Determine the [x, y] coordinate at the center of the cell enclosing the given text.  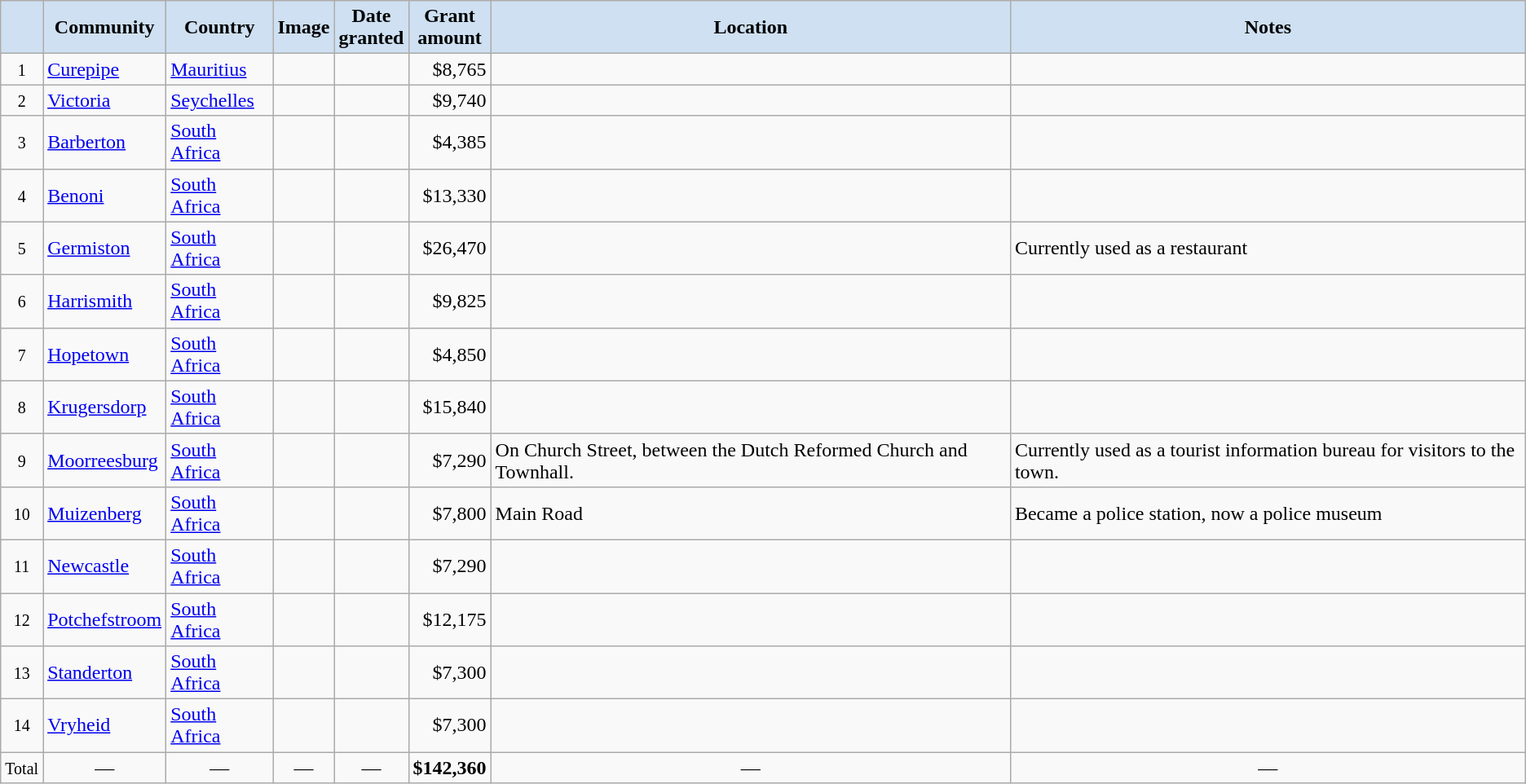
Community [104, 28]
$15,840 [450, 407]
$142,360 [450, 768]
2 [22, 100]
Became a police station, now a police museum [1268, 513]
Main Road [750, 513]
$4,850 [450, 354]
$9,825 [450, 302]
Currently used as a tourist information bureau for visitors to the town. [1268, 460]
4 [22, 196]
13 [22, 673]
7 [22, 354]
Standerton [104, 673]
8 [22, 407]
5 [22, 248]
Seychelles [220, 100]
Barberton [104, 142]
Krugersdorp [104, 407]
12 [22, 619]
14 [22, 725]
Vryheid [104, 725]
Notes [1268, 28]
9 [22, 460]
Benoni [104, 196]
Mauritius [220, 69]
Location [750, 28]
$8,765 [450, 69]
On Church Street, between the Dutch Reformed Church and Townhall. [750, 460]
6 [22, 302]
Germiston [104, 248]
$13,330 [450, 196]
Victoria [104, 100]
Hopetown [104, 354]
$7,800 [450, 513]
11 [22, 566]
$9,740 [450, 100]
1 [22, 69]
Currently used as a restaurant [1268, 248]
Grantamount [450, 28]
Harrismith [104, 302]
Dategranted [372, 28]
Image [303, 28]
3 [22, 142]
Potchefstroom [104, 619]
$26,470 [450, 248]
Total [22, 768]
Country [220, 28]
$4,385 [450, 142]
$12,175 [450, 619]
10 [22, 513]
Moorreesburg [104, 460]
Curepipe [104, 69]
Newcastle [104, 566]
Muizenberg [104, 513]
